Determine the [X, Y] coordinate at the center of the cell enclosing the given text.  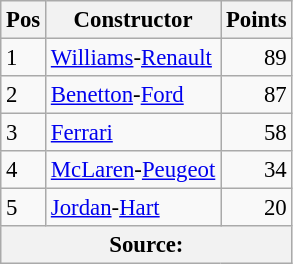
34 [256, 170]
Williams-Renault [134, 58]
4 [24, 170]
Benetton-Ford [134, 95]
5 [24, 208]
58 [256, 133]
Constructor [134, 20]
Pos [24, 20]
89 [256, 58]
87 [256, 95]
McLaren-Peugeot [134, 170]
3 [24, 133]
Source: [146, 245]
Points [256, 20]
Ferrari [134, 133]
1 [24, 58]
20 [256, 208]
Jordan-Hart [134, 208]
2 [24, 95]
